Search for the cell housing the specified text and yield its [X, Y] center coordinate. 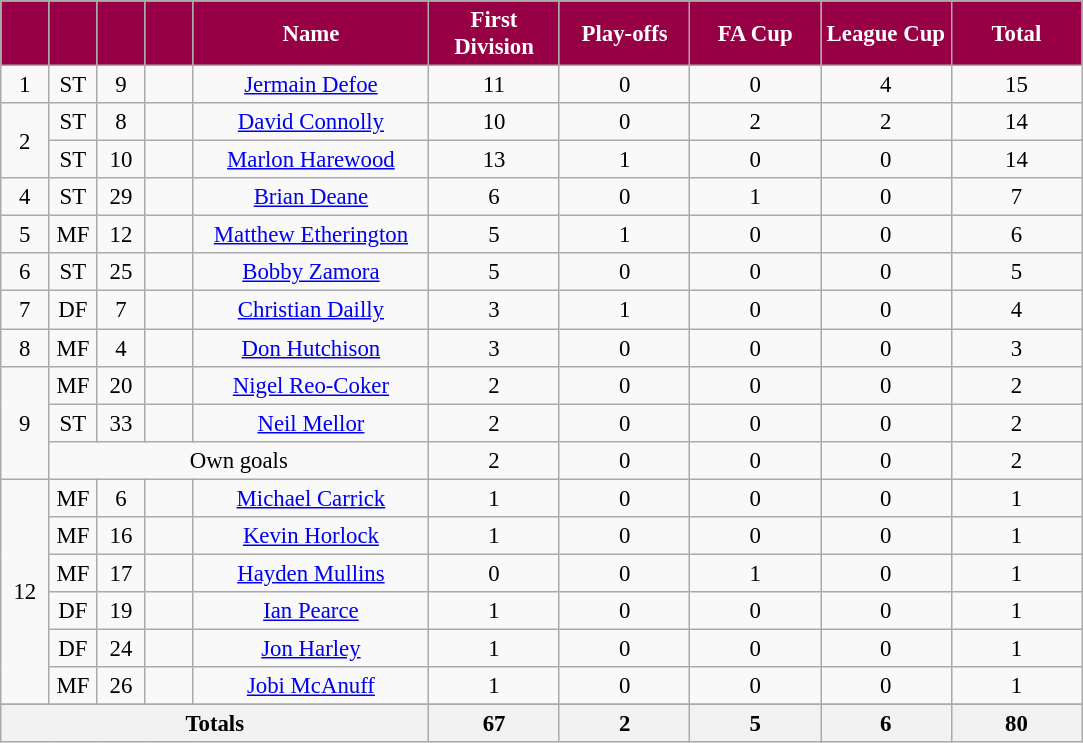
15 [1016, 85]
Michael Carrick [311, 498]
Brian Deane [311, 197]
Jon Harley [311, 648]
33 [121, 423]
Christian Dailly [311, 310]
20 [121, 385]
11 [494, 85]
67 [494, 724]
Jobi McAnuff [311, 686]
Matthew Etherington [311, 235]
17 [121, 573]
29 [121, 197]
Totals [215, 724]
David Connolly [311, 122]
FA Cup [756, 34]
Kevin Horlock [311, 536]
Own goals [239, 460]
Marlon Harewood [311, 160]
Bobby Zamora [311, 273]
80 [1016, 724]
13 [494, 160]
Nigel Reo-Coker [311, 385]
First Division [494, 34]
26 [121, 686]
Total [1016, 34]
24 [121, 648]
Hayden Mullins [311, 573]
Ian Pearce [311, 611]
Neil Mellor [311, 423]
19 [121, 611]
25 [121, 273]
Play-offs [624, 34]
16 [121, 536]
Don Hutchison [311, 348]
Jermain Defoe [311, 85]
League Cup [886, 34]
Name [311, 34]
